Pinpoint the cell where the given text exists, returning its [X, Y] midpoint coordinate. 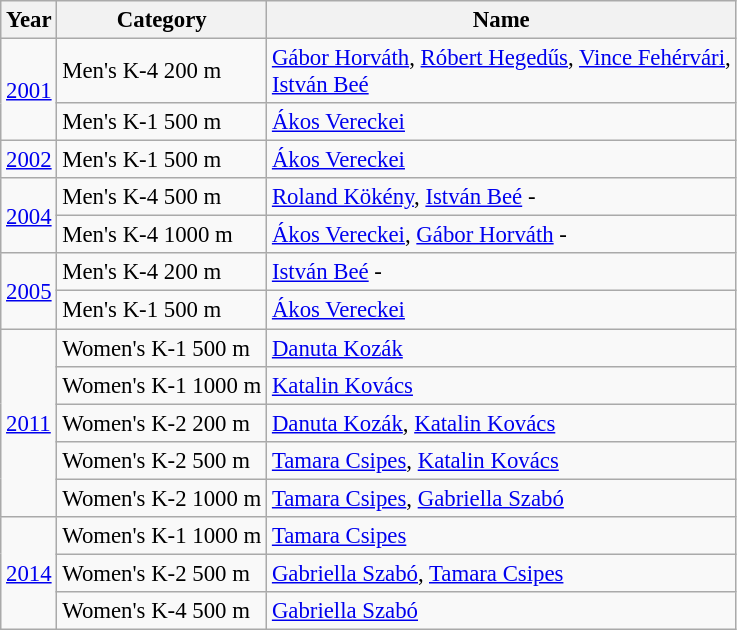
2011 [29, 423]
Danuta Kozák, Katalin Kovács [502, 423]
2001 [29, 90]
Tamara Csipes, Katalin Kovács [502, 460]
2005 [29, 292]
Men's K-4 500 m [162, 197]
István Beé - [502, 273]
Women's K-2 200 m [162, 423]
Women's K-4 500 m [162, 611]
Gabriella Szabó, Tamara Csipes [502, 573]
Katalin Kovács [502, 385]
Roland Kökény, István Beé - [502, 197]
Name [502, 20]
Category [162, 20]
2004 [29, 216]
Tamara Csipes, Gabriella Szabó [502, 498]
Year [29, 20]
Men's K-4 1000 m [162, 235]
Gábor Horváth, Róbert Hegedűs, Vince Fehérvári,István Beé [502, 72]
Danuta Kozák [502, 348]
Gabriella Szabó [502, 611]
2002 [29, 160]
2014 [29, 574]
Women's K-1 500 m [162, 348]
Ákos Vereckei, Gábor Horváth - [502, 235]
Tamara Csipes [502, 536]
Women's K-2 1000 m [162, 498]
